Return (x, y) of the center of cell containing provided text 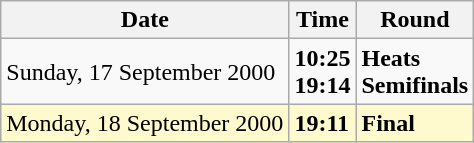
Monday, 18 September 2000 (145, 123)
Final (415, 123)
Round (415, 20)
Sunday, 17 September 2000 (145, 72)
19:11 (322, 123)
HeatsSemifinals (415, 72)
Time (322, 20)
10:2519:14 (322, 72)
Date (145, 20)
